Scan for the cell matching the given text and deliver its [X, Y] coordinate at center. 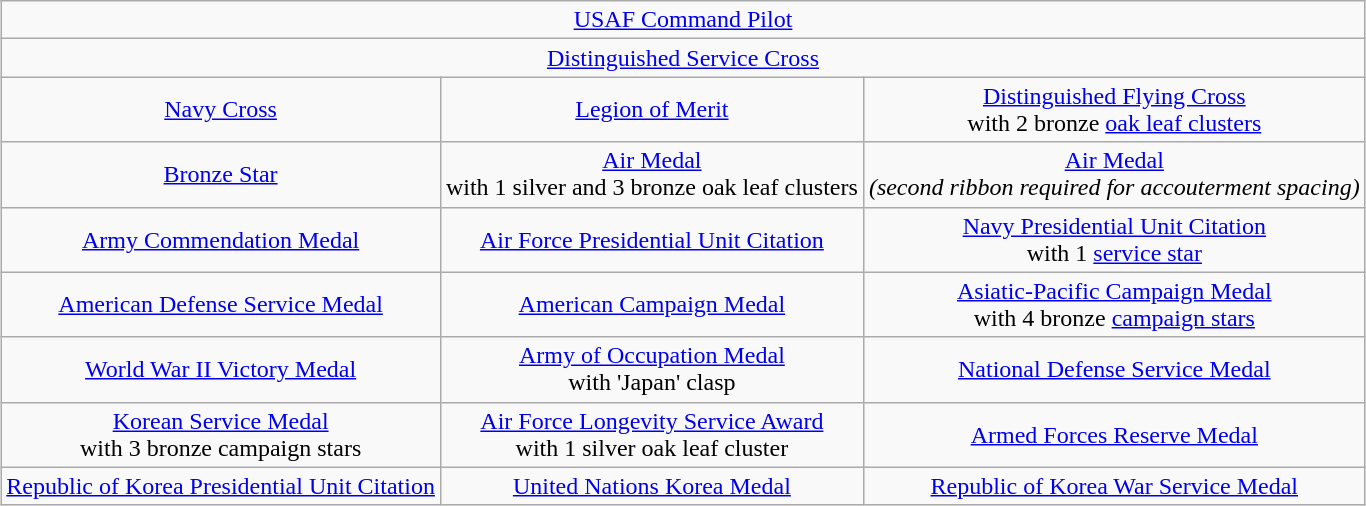
Bronze Star [221, 174]
Air Force Longevity Service Awardwith 1 silver oak leaf cluster [652, 434]
Distinguished Flying Crosswith 2 bronze oak leaf clusters [1114, 110]
American Defense Service Medal [221, 304]
Legion of Merit [652, 110]
National Defense Service Medal [1114, 370]
Distinguished Service Cross [683, 58]
World War II Victory Medal [221, 370]
Republic of Korea Presidential Unit Citation [221, 486]
Navy Presidential Unit Citationwith 1 service star [1114, 240]
Air Medal(second ribbon required for accouterment spacing) [1114, 174]
USAF Command Pilot [683, 20]
Air Medalwith 1 silver and 3 bronze oak leaf clusters [652, 174]
Republic of Korea War Service Medal [1114, 486]
Army of Occupation Medalwith 'Japan' clasp [652, 370]
Navy Cross [221, 110]
Korean Service Medalwith 3 bronze campaign stars [221, 434]
United Nations Korea Medal [652, 486]
American Campaign Medal [652, 304]
Asiatic-Pacific Campaign Medalwith 4 bronze campaign stars [1114, 304]
Air Force Presidential Unit Citation [652, 240]
Army Commendation Medal [221, 240]
Armed Forces Reserve Medal [1114, 434]
